Detect which cell encompasses the target text, then output its [x, y] center coordinate. 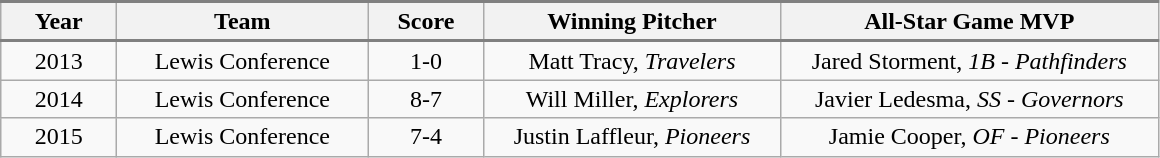
Matt Tracy, Travelers [632, 60]
7-4 [426, 137]
Year [59, 22]
Jared Storment, 1B - Pathfinders [970, 60]
All-Star Game MVP [970, 22]
1-0 [426, 60]
Score [426, 22]
2014 [59, 99]
2015 [59, 137]
Jamie Cooper, OF - Pioneers [970, 137]
Javier Ledesma, SS - Governors [970, 99]
2013 [59, 60]
Will Miller, Explorers [632, 99]
Winning Pitcher [632, 22]
8-7 [426, 99]
Justin Laffleur, Pioneers [632, 137]
Team [242, 22]
